Pinpoint the cell where the given text exists, returning its (X, Y) midpoint coordinate. 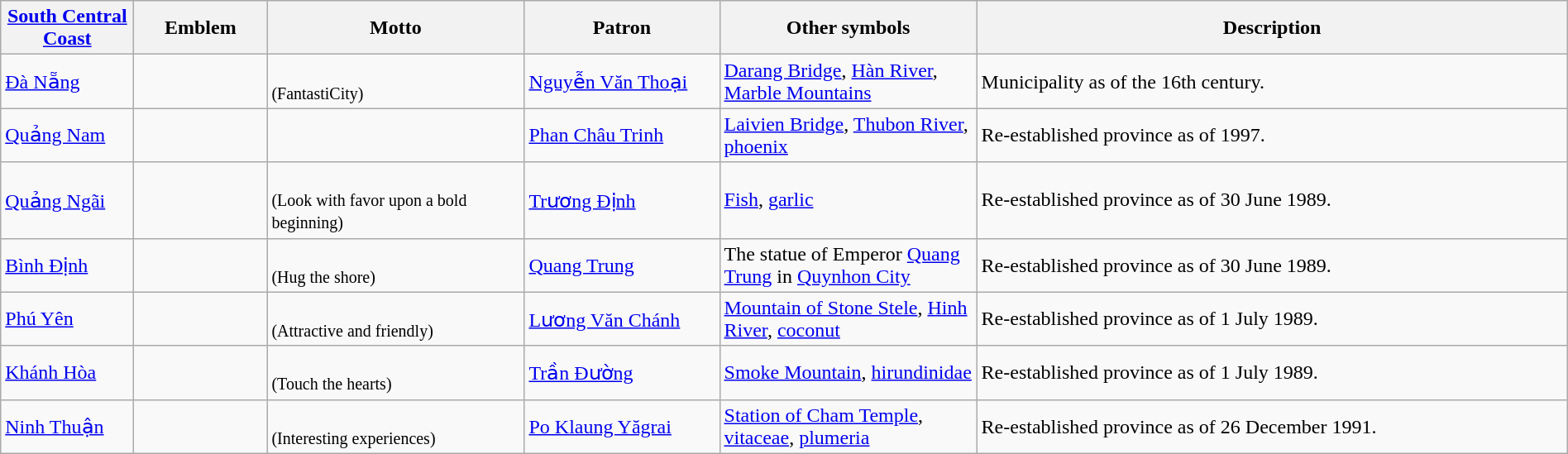
(Hug the shore) (395, 265)
Quang Trung (622, 265)
Trương Định (622, 200)
Station of Cham Temple, vitaceae, plumeria (849, 427)
Quảng Nam (68, 136)
Ninh Thuận (68, 427)
Other symbols (849, 28)
Motto (395, 28)
Re-established province as of 26 December 1991. (1272, 427)
Nguyễn Văn Thoại (622, 81)
Quảng Ngãi (68, 200)
(FantastiCity) (395, 81)
Municipality as of the 16th century. (1272, 81)
Darang Bridge, Hàn River, Marble Mountains (849, 81)
Bình Định (68, 265)
(Interesting experiences) (395, 427)
Re-established province as of 1997. (1272, 136)
Smoke Mountain, hirundinidae (849, 372)
Fish, garlic (849, 200)
South Central Coast (68, 28)
Trần Đường (622, 372)
Khánh Hòa (68, 372)
Mountain of Stone Stele, Hinh River, coconut (849, 319)
Description (1272, 28)
Đà Nẵng (68, 81)
Po Klaung Yăgrai (622, 427)
The statue of Emperor Quang Trung in Quynhon City (849, 265)
(Look with favor upon a bold beginning) (395, 200)
Laivien Bridge, Thubon River, phoenix (849, 136)
Phú Yên (68, 319)
(Attractive and friendly) (395, 319)
Patron (622, 28)
(Touch the hearts) (395, 372)
Emblem (200, 28)
Lương Văn Chánh (622, 319)
Phan Châu Trinh (622, 136)
